Search for the cell housing the specified text and yield its (x, y) center coordinate. 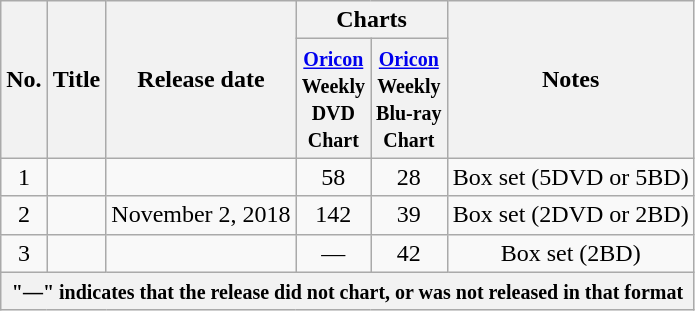
142 (333, 215)
Box set (2DVD or 2BD) (570, 215)
3 (24, 253)
Box set (5DVD or 5BD) (570, 177)
Box set (2BD) (570, 253)
Charts (372, 20)
Notes (570, 80)
28 (410, 177)
November 2, 2018 (201, 215)
39 (410, 215)
58 (333, 177)
1 (24, 177)
No. (24, 80)
"—" indicates that the release did not chart, or was not released in that format (348, 291)
2 (24, 215)
Release date (201, 80)
Title (76, 80)
OriconWeeklyBlu-rayChart (410, 98)
— (333, 253)
OriconWeeklyDVDChart (333, 98)
42 (410, 253)
